Pinpoint the cell where the given text exists, returning its [x, y] midpoint coordinate. 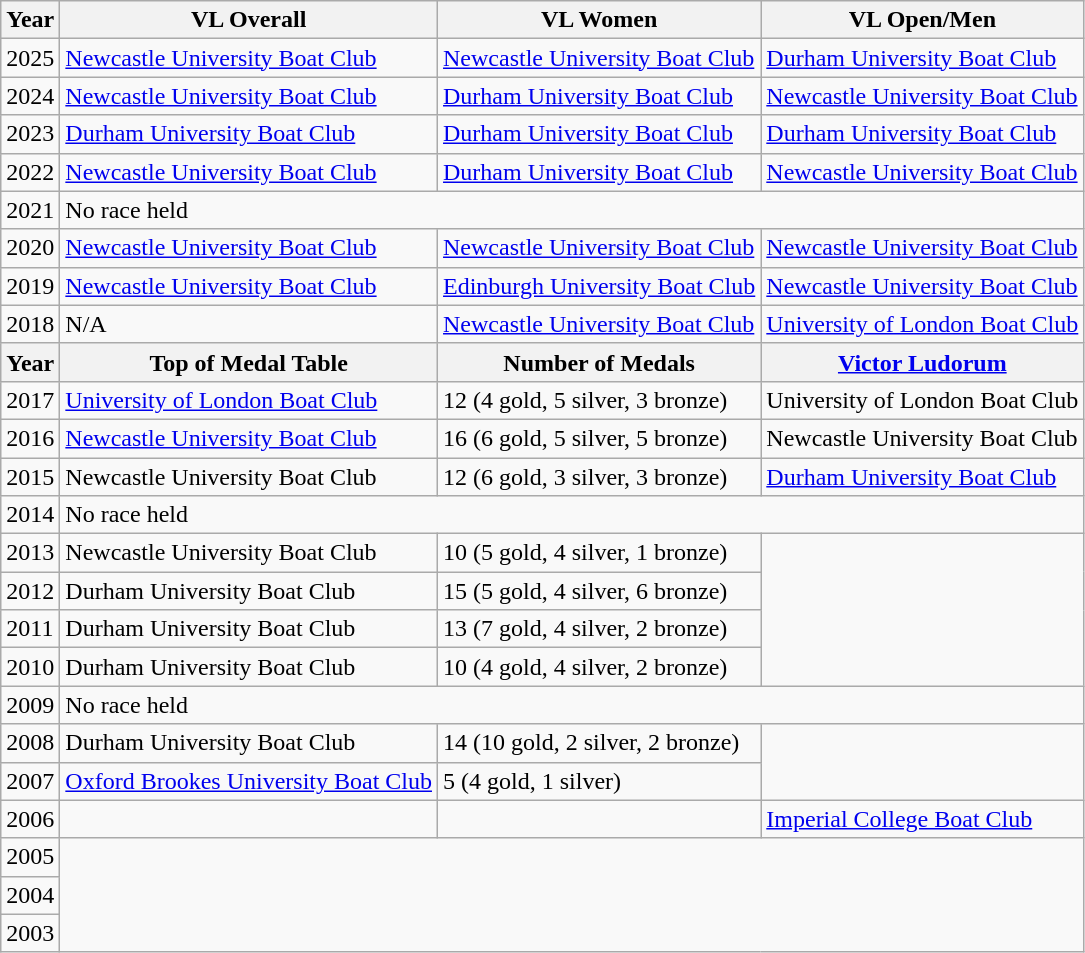
2018 [30, 324]
2005 [30, 857]
2008 [30, 743]
16 (6 gold, 5 silver, 5 bronze) [600, 438]
2012 [30, 591]
Edinburgh University Boat Club [600, 286]
13 (7 gold, 4 silver, 2 bronze) [600, 629]
N/A [249, 324]
14 (10 gold, 2 silver, 2 bronze) [600, 743]
Victor Ludorum [922, 362]
12 (6 gold, 3 silver, 3 bronze) [600, 477]
15 (5 gold, 4 silver, 6 bronze) [600, 591]
2015 [30, 477]
2010 [30, 667]
2022 [30, 172]
Top of Medal Table [249, 362]
2024 [30, 96]
10 (5 gold, 4 silver, 1 bronze) [600, 553]
12 (4 gold, 5 silver, 3 bronze) [600, 400]
2023 [30, 134]
2020 [30, 248]
Number of Medals [600, 362]
VL Overall [249, 20]
5 (4 gold, 1 silver) [600, 781]
2006 [30, 819]
2007 [30, 781]
2016 [30, 438]
2014 [30, 515]
2003 [30, 933]
2013 [30, 553]
2021 [30, 210]
Imperial College Boat Club [922, 819]
Oxford Brookes University Boat Club [249, 781]
2004 [30, 895]
2017 [30, 400]
VL Women [600, 20]
2009 [30, 705]
2025 [30, 58]
2019 [30, 286]
10 (4 gold, 4 silver, 2 bronze) [600, 667]
2011 [30, 629]
VL Open/Men [922, 20]
